Provide the [X, Y] coordinate of the cell's center where the given text is located.  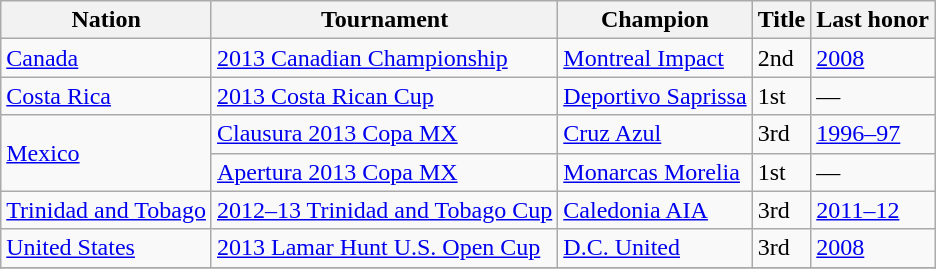
2011–12 [873, 210]
Nation [106, 20]
Apertura 2013 Copa MX [384, 172]
Caledonia AIA [655, 210]
Clausura 2013 Copa MX [384, 134]
Last honor [873, 20]
United States [106, 248]
Deportivo Saprissa [655, 96]
Monarcas Morelia [655, 172]
Mexico [106, 153]
2012–13 Trinidad and Tobago Cup [384, 210]
Tournament [384, 20]
2013 Canadian Championship [384, 58]
2nd [782, 58]
D.C. United [655, 248]
Montreal Impact [655, 58]
Title [782, 20]
2013 Lamar Hunt U.S. Open Cup [384, 248]
Cruz Azul [655, 134]
Costa Rica [106, 96]
Champion [655, 20]
1996–97 [873, 134]
2013 Costa Rican Cup [384, 96]
Trinidad and Tobago [106, 210]
Canada [106, 58]
